Determine the [X, Y] coordinate at the center of the cell enclosing the given text.  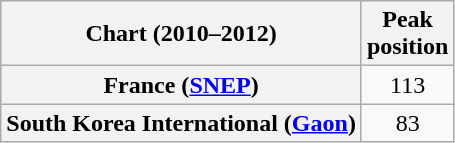
Peakposition [407, 34]
South Korea International (Gaon) [182, 123]
83 [407, 123]
France (SNEP) [182, 85]
Chart (2010–2012) [182, 34]
113 [407, 85]
